Extract the (X, Y) coordinate from the center of the cell holding the provided text.  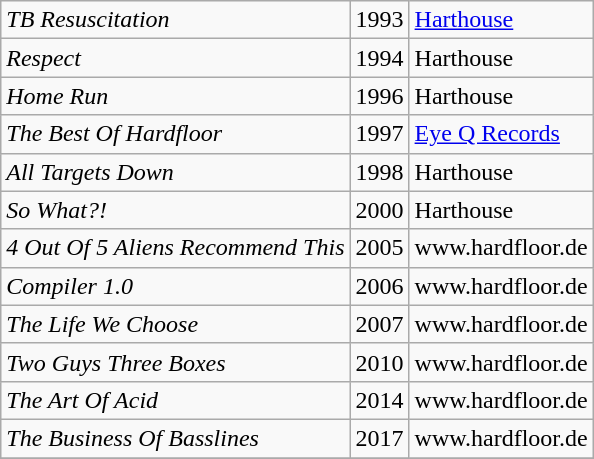
2000 (380, 210)
2014 (380, 400)
The Life We Choose (176, 324)
2007 (380, 324)
Two Guys Three Boxes (176, 362)
2010 (380, 362)
The Business Of Basslines (176, 438)
Eye Q Records (501, 134)
1993 (380, 20)
1997 (380, 134)
All Targets Down (176, 172)
2006 (380, 286)
TB Resuscitation (176, 20)
4 Out Of 5 Aliens Recommend This (176, 248)
1994 (380, 58)
1996 (380, 96)
Compiler 1.0 (176, 286)
1998 (380, 172)
Respect (176, 58)
2017 (380, 438)
Home Run (176, 96)
The Best Of Hardfloor (176, 134)
2005 (380, 248)
The Art Of Acid (176, 400)
So What?! (176, 210)
